Determine the [x, y] coordinate at the center of the cell enclosing the given text.  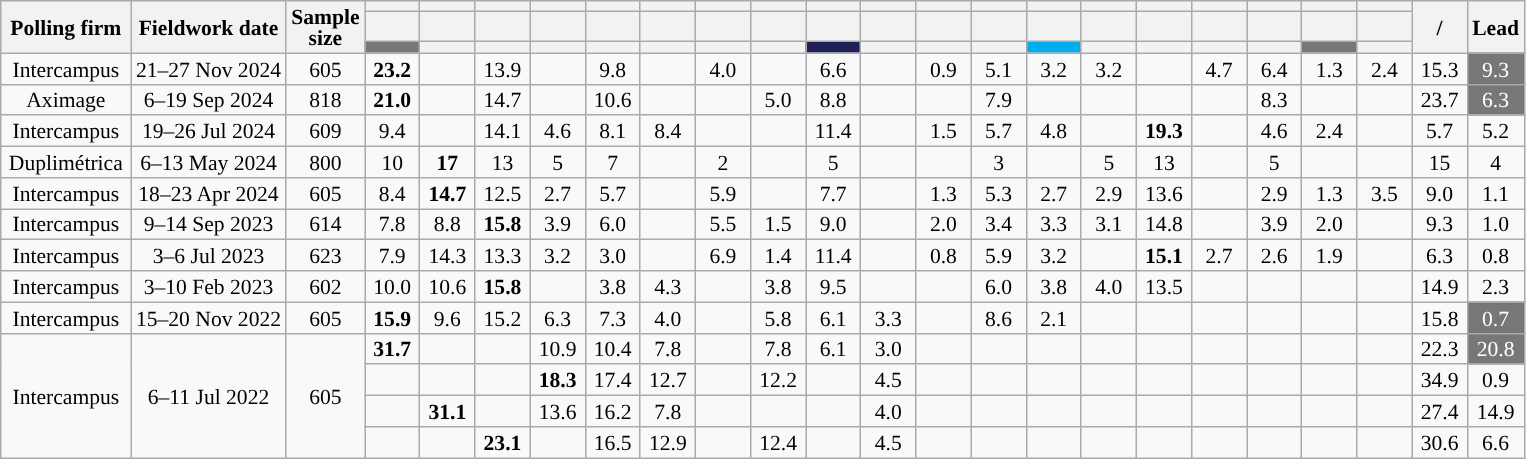
3–6 Jul 2023 [208, 256]
17.4 [612, 380]
14.8 [1164, 224]
Duplimétrica [66, 162]
19.3 [1164, 132]
3–10 Feb 2023 [208, 286]
31.1 [448, 412]
8.6 [998, 318]
27.4 [1440, 412]
Aximage [66, 100]
5.2 [1496, 132]
2.6 [1274, 256]
1.0 [1496, 224]
4.8 [1054, 132]
3 [998, 162]
16.5 [612, 442]
800 [325, 162]
12.5 [502, 194]
6.4 [1274, 68]
4.3 [668, 286]
16.2 [612, 412]
23.7 [1440, 100]
10.9 [558, 348]
12.2 [778, 380]
0.7 [1496, 318]
6–19 Sep 2024 [208, 100]
Lead [1496, 27]
5.5 [722, 224]
9.4 [392, 132]
8.1 [612, 132]
13.3 [502, 256]
18–23 Apr 2024 [208, 194]
23.1 [502, 442]
20.8 [1496, 348]
623 [325, 256]
6.9 [722, 256]
22.3 [1440, 348]
7 [612, 162]
9.8 [612, 68]
9.5 [834, 286]
6–11 Jul 2022 [208, 395]
818 [325, 100]
15 [1440, 162]
15.9 [392, 318]
2.1 [1054, 318]
15.1 [1164, 256]
12.7 [668, 380]
614 [325, 224]
3.1 [1108, 224]
7.3 [612, 318]
5.8 [778, 318]
3.4 [998, 224]
14.1 [502, 132]
34.9 [1440, 380]
10.4 [612, 348]
Polling firm [66, 27]
12.9 [668, 442]
18.3 [558, 380]
9.6 [448, 318]
21–27 Nov 2024 [208, 68]
3.5 [1384, 194]
4.7 [1218, 68]
14.3 [448, 256]
21.0 [392, 100]
4 [1496, 162]
5.0 [778, 100]
1.9 [1330, 256]
8.3 [1274, 100]
15.3 [1440, 68]
19–26 Jul 2024 [208, 132]
Fieldwork date [208, 27]
2 [722, 162]
6–13 May 2024 [208, 162]
1.4 [778, 256]
30.6 [1440, 442]
Samplesize [325, 27]
2.3 [1496, 286]
17 [448, 162]
15.2 [502, 318]
31.7 [392, 348]
9–14 Sep 2023 [208, 224]
13.5 [1164, 286]
12.4 [778, 442]
1.1 [1496, 194]
15–20 Nov 2022 [208, 318]
5.1 [998, 68]
602 [325, 286]
609 [325, 132]
10 [392, 162]
10.0 [392, 286]
13.9 [502, 68]
23.2 [392, 68]
7.7 [834, 194]
5.3 [998, 194]
/ [1440, 27]
